Return the [X, Y] coordinate for the center point of the cell that contains the specified text.  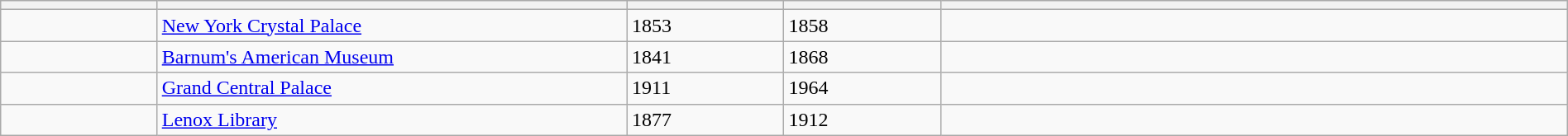
Grand Central Palace [392, 88]
1868 [862, 57]
1911 [706, 88]
Lenox Library [392, 120]
New York Crystal Palace [392, 26]
1912 [862, 120]
1877 [706, 120]
Barnum's American Museum [392, 57]
1841 [706, 57]
1853 [706, 26]
1964 [862, 88]
1858 [862, 26]
